Scan for the cell matching the given text and deliver its [X, Y] coordinate at center. 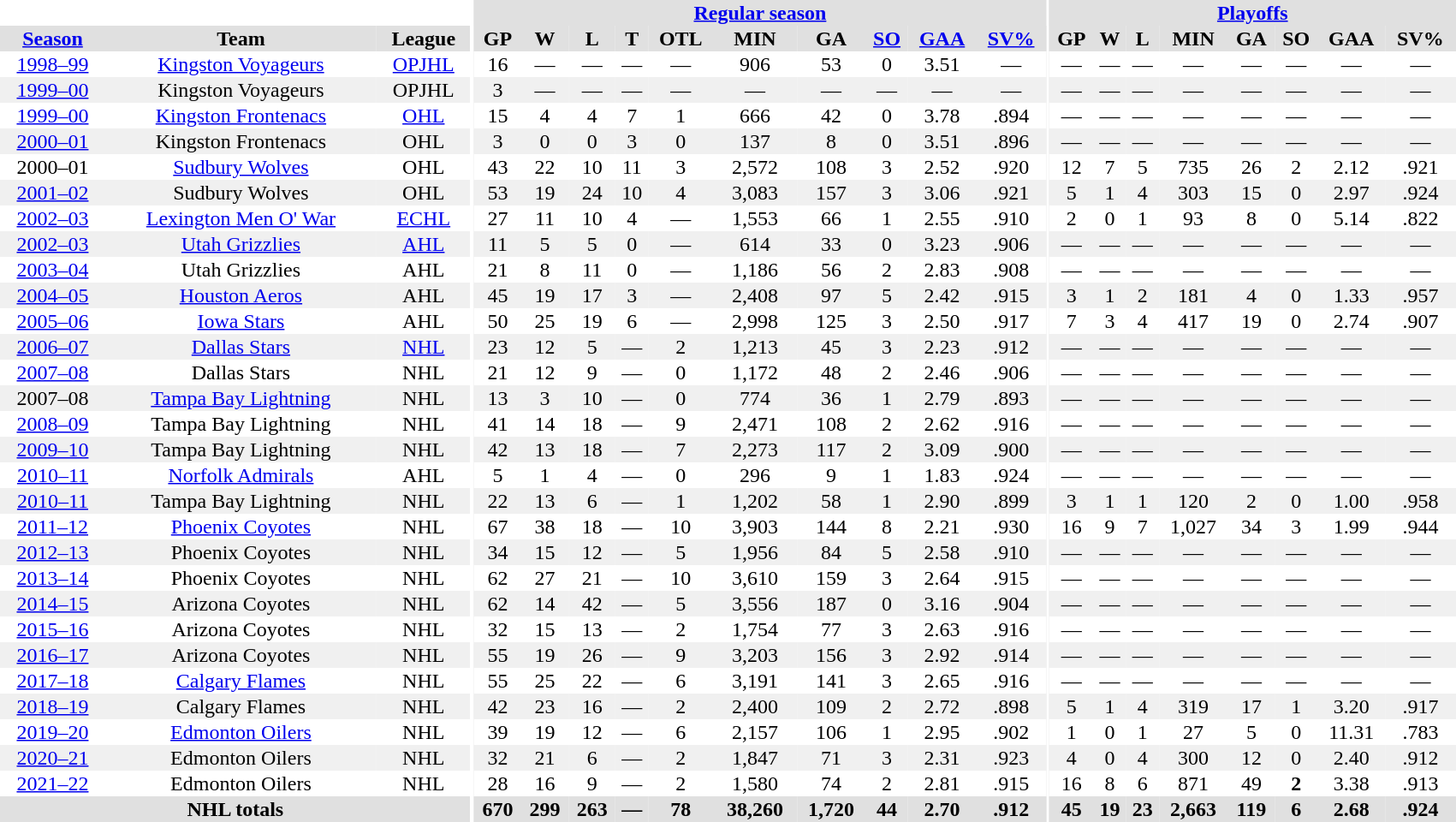
1,847 [755, 758]
.783 [1421, 732]
Lexington Men O' War [241, 218]
2009–10 [53, 450]
66 [832, 218]
24 [592, 193]
1,186 [755, 270]
Playoffs [1252, 13]
2004–05 [53, 295]
3.09 [942, 450]
.944 [1421, 527]
.894 [1011, 116]
871 [1193, 783]
296 [755, 475]
614 [755, 244]
299 [544, 809]
2,400 [755, 706]
300 [1193, 758]
2011–12 [53, 527]
2,663 [1193, 809]
181 [1193, 295]
77 [832, 629]
2014–15 [53, 604]
48 [832, 372]
49 [1251, 783]
159 [832, 578]
.923 [1011, 758]
ECHL [424, 218]
2018–19 [53, 706]
1.33 [1352, 295]
39 [498, 732]
666 [755, 116]
1.00 [1352, 501]
Houston Aeros [241, 295]
2016–17 [53, 655]
T [632, 39]
106 [832, 732]
3,191 [755, 681]
125 [832, 321]
2,572 [755, 167]
2.58 [942, 552]
.896 [1011, 141]
3,203 [755, 655]
2.65 [942, 681]
303 [1193, 193]
2.62 [942, 424]
1998–99 [53, 64]
2.74 [1352, 321]
1,027 [1193, 527]
3.06 [942, 193]
3.20 [1352, 706]
38 [544, 527]
2.46 [942, 372]
2,998 [755, 321]
.904 [1011, 604]
2.68 [1352, 809]
117 [832, 450]
141 [832, 681]
2.72 [942, 706]
774 [755, 398]
2,157 [755, 732]
.920 [1011, 167]
137 [755, 141]
2.42 [942, 295]
67 [498, 527]
3.78 [942, 116]
.913 [1421, 783]
2.23 [942, 347]
Regular season [760, 13]
144 [832, 527]
2008–09 [53, 424]
3.16 [942, 604]
2015–16 [53, 629]
2.81 [942, 783]
2003–04 [53, 270]
58 [832, 501]
1,553 [755, 218]
2.55 [942, 218]
OTL [680, 39]
.908 [1011, 270]
.899 [1011, 501]
2.92 [942, 655]
735 [1193, 167]
2.97 [1352, 193]
Norfolk Admirals [241, 475]
2.52 [942, 167]
906 [755, 64]
78 [680, 809]
2.90 [942, 501]
38,260 [755, 809]
28 [498, 783]
120 [1193, 501]
2.50 [942, 321]
2.63 [942, 629]
3,610 [755, 578]
.914 [1011, 655]
2005–06 [53, 321]
.957 [1421, 295]
.907 [1421, 321]
3,903 [755, 527]
1,720 [832, 809]
5.14 [1352, 218]
2012–13 [53, 552]
50 [498, 321]
71 [832, 758]
1,580 [755, 783]
2.64 [942, 578]
3.23 [942, 244]
319 [1193, 706]
2.31 [942, 758]
2.70 [942, 809]
2.12 [1352, 167]
2.83 [942, 270]
Iowa Stars [241, 321]
2.95 [942, 732]
.898 [1011, 706]
.893 [1011, 398]
1.99 [1352, 527]
2001–02 [53, 193]
36 [832, 398]
2.40 [1352, 758]
.930 [1011, 527]
84 [832, 552]
.822 [1421, 218]
3,083 [755, 193]
3.38 [1352, 783]
417 [1193, 321]
1,956 [755, 552]
2,273 [755, 450]
56 [832, 270]
2017–18 [53, 681]
157 [832, 193]
33 [832, 244]
41 [498, 424]
119 [1251, 809]
1,754 [755, 629]
97 [832, 295]
.902 [1011, 732]
3,556 [755, 604]
1.83 [942, 475]
.958 [1421, 501]
League [424, 39]
Team [241, 39]
2.21 [942, 527]
1,202 [755, 501]
187 [832, 604]
2021–22 [53, 783]
Season [53, 39]
74 [832, 783]
NHL totals [235, 809]
11.31 [1352, 732]
670 [498, 809]
156 [832, 655]
2013–14 [53, 578]
1,172 [755, 372]
2,471 [755, 424]
2.79 [942, 398]
44 [887, 809]
2006–07 [53, 347]
109 [832, 706]
1,213 [755, 347]
43 [498, 167]
93 [1193, 218]
263 [592, 809]
2020–21 [53, 758]
2019–20 [53, 732]
2,408 [755, 295]
.900 [1011, 450]
